Scan for the cell matching the given text and deliver its (X, Y) coordinate at center. 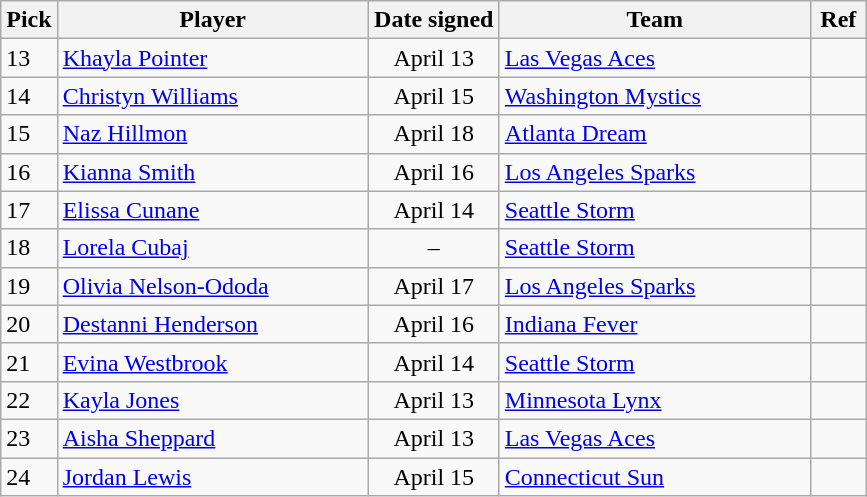
Aisha Sheppard (212, 438)
17 (29, 210)
Ref (838, 20)
Jordan Lewis (212, 477)
Lorela Cubaj (212, 248)
Minnesota Lynx (654, 400)
April 18 (434, 134)
Team (654, 20)
22 (29, 400)
15 (29, 134)
16 (29, 172)
Khayla Pointer (212, 58)
20 (29, 324)
Indiana Fever (654, 324)
Kayla Jones (212, 400)
Date signed (434, 20)
18 (29, 248)
April 17 (434, 286)
– (434, 248)
13 (29, 58)
14 (29, 96)
19 (29, 286)
Kianna Smith (212, 172)
Evina Westbrook (212, 362)
Elissa Cunane (212, 210)
Connecticut Sun (654, 477)
Player (212, 20)
Pick (29, 20)
Atlanta Dream (654, 134)
Destanni Henderson (212, 324)
Christyn Williams (212, 96)
Washington Mystics (654, 96)
21 (29, 362)
23 (29, 438)
Naz Hillmon (212, 134)
24 (29, 477)
Olivia Nelson-Ododa (212, 286)
